For the text-containing cell, return its midpoint in [X, Y] coordinate format. 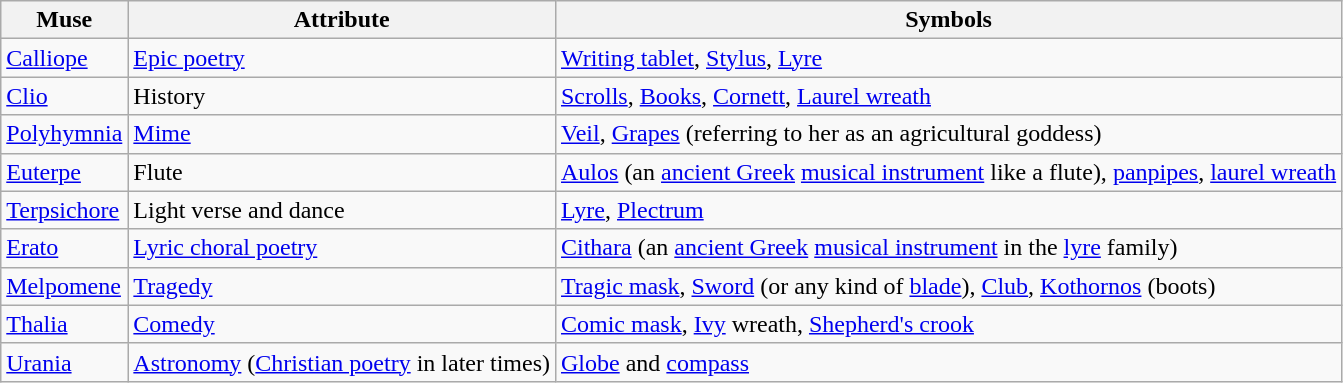
Scrolls, Books, Cornett, Laurel wreath [948, 96]
Comic mask, Ivy wreath, Shepherd's crook [948, 324]
Mime [342, 134]
Aulos (an ancient Greek musical instrument like a flute), panpipes, laurel wreath [948, 172]
Erato [64, 248]
Melpomene [64, 286]
Lyric choral poetry [342, 248]
Thalia [64, 324]
History [342, 96]
Euterpe [64, 172]
Comedy [342, 324]
Urania [64, 362]
Polyhymnia [64, 134]
Cithara (an ancient Greek musical instrument in the lyre family) [948, 248]
Tragedy [342, 286]
Veil, Grapes (referring to her as an agricultural goddess) [948, 134]
Muse [64, 20]
Epic poetry [342, 58]
Light verse and dance [342, 210]
Astronomy (Christian poetry in later times) [342, 362]
Clio [64, 96]
Tragic mask, Sword (or any kind of blade), Club, Kothornos (boots) [948, 286]
Lyre, Plectrum [948, 210]
Calliope [64, 58]
Globe and compass [948, 362]
Writing tablet, Stylus, Lyre [948, 58]
Flute [342, 172]
Symbols [948, 20]
Attribute [342, 20]
Terpsichore [64, 210]
